Pinpoint the cell where the given text exists, returning its [x, y] midpoint coordinate. 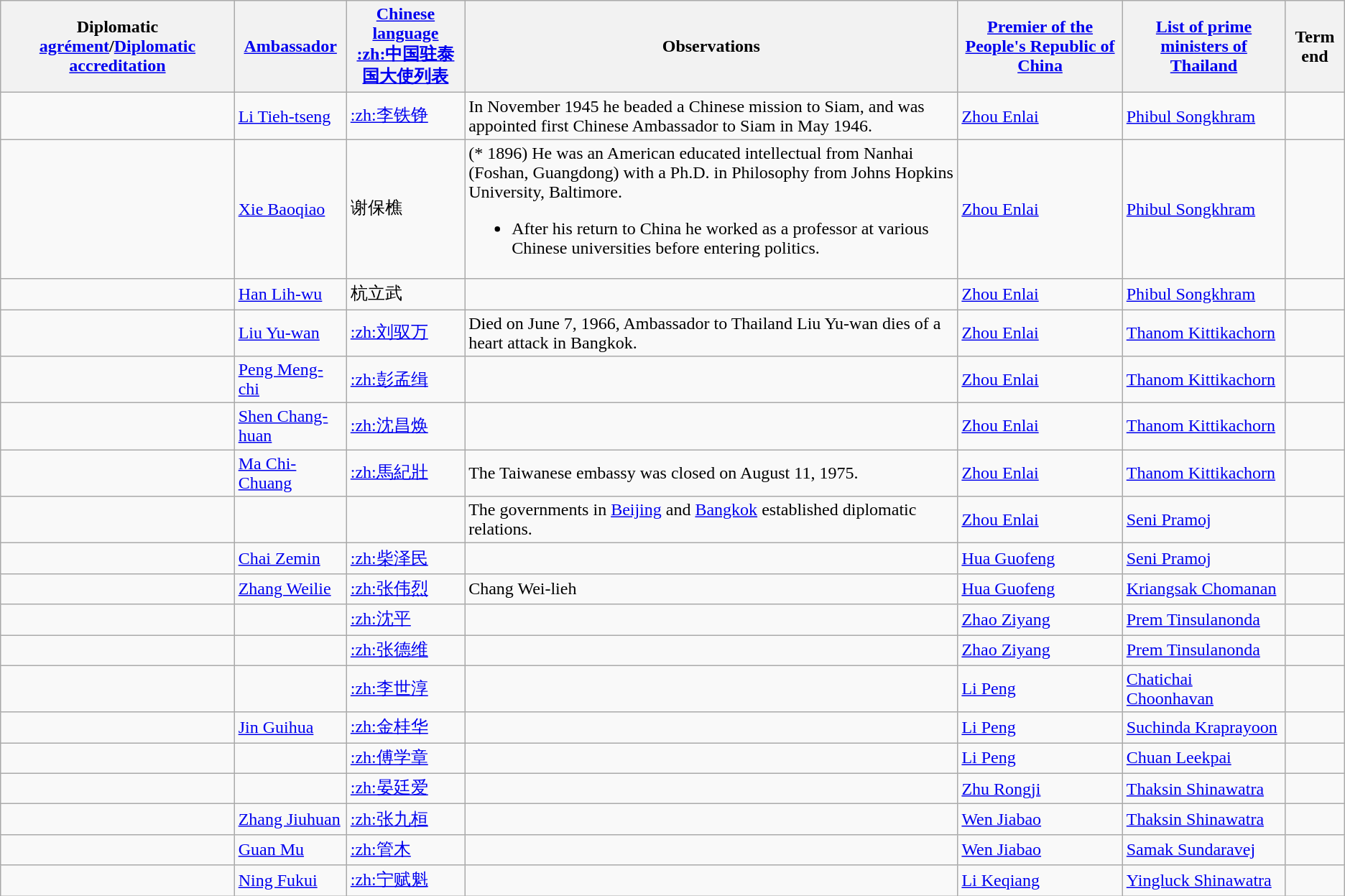
Yingluck Shinawatra [1204, 881]
:zh:彭孟缉 [405, 379]
Zhu Rongji [1040, 789]
:zh:张九桓 [405, 819]
:zh:张德维 [405, 651]
Chatichai Choonhavan [1204, 688]
Samak Sundaravej [1204, 849]
谢保樵 [405, 209]
Zhang Weilie [290, 589]
List of prime ministers of Thailand [1204, 47]
Suchinda Kraprayoon [1204, 727]
Peng Meng-chi [290, 379]
Chang Wei-lieh [711, 589]
In November 1945 he beaded a Chinese mission to Siam, and was appointed first Chinese Ambassador to Siam in May 1946. [711, 116]
The governments in Beijing and Bangkok established diplomatic relations. [711, 520]
:zh:晏廷爱 [405, 789]
Jin Guihua [290, 727]
The Taiwanese embassy was closed on August 11, 1975. [711, 473]
Chinese language:zh:中国驻泰国大使列表 [405, 47]
Zhang Jiuhuan [290, 819]
:zh:刘驭万 [405, 332]
:zh:李世淳 [405, 688]
Liu Yu-wan [290, 332]
Term end [1315, 47]
Li Tieh-tseng [290, 116]
Observations [711, 47]
Kriangsak Chomanan [1204, 589]
:zh:沈昌焕 [405, 427]
Ning Fukui [290, 881]
Premier of the People's Republic of China [1040, 47]
杭立武 [405, 295]
Guan Mu [290, 849]
Xie Baoqiao [290, 209]
Chuan Leekpai [1204, 759]
Chai Zemin [290, 559]
Diplomatic agrément/Diplomatic accreditation [118, 47]
:zh:柴泽民 [405, 559]
Died on June 7, 1966, Ambassador to Thailand Liu Yu-wan dies of a heart attack in Bangkok. [711, 332]
:zh:傅学章 [405, 759]
Li Keqiang [1040, 881]
Shen Chang-huan [290, 427]
:zh:管木 [405, 849]
:zh:宁赋魁 [405, 881]
:zh:金桂华 [405, 727]
:zh:李铁铮 [405, 116]
:zh:张伟烈 [405, 589]
Ambassador [290, 47]
Ma Chi-Chuang [290, 473]
:zh:馬紀壯 [405, 473]
Han Lih-wu [290, 295]
:zh:沈平 [405, 619]
